Pinpoint the cell where the given text exists, returning its [X, Y] midpoint coordinate. 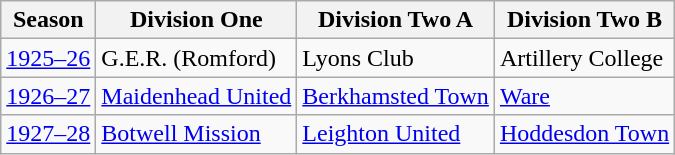
Division One [196, 20]
1926–27 [48, 96]
1927–28 [48, 134]
Division Two A [396, 20]
Leighton United [396, 134]
1925–26 [48, 58]
Season [48, 20]
G.E.R. (Romford) [196, 58]
Maidenhead United [196, 96]
Artillery College [584, 58]
Lyons Club [396, 58]
Ware [584, 96]
Berkhamsted Town [396, 96]
Botwell Mission [196, 134]
Hoddesdon Town [584, 134]
Division Two B [584, 20]
